Extract the [X, Y] coordinate from the center of the cell holding the provided text.  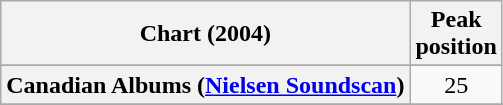
Chart (2004) [206, 34]
Peak position [456, 34]
Canadian Albums (Nielsen Soundscan) [206, 85]
25 [456, 85]
